From the cell containing the given text, extract its center point as [x, y] coordinate. 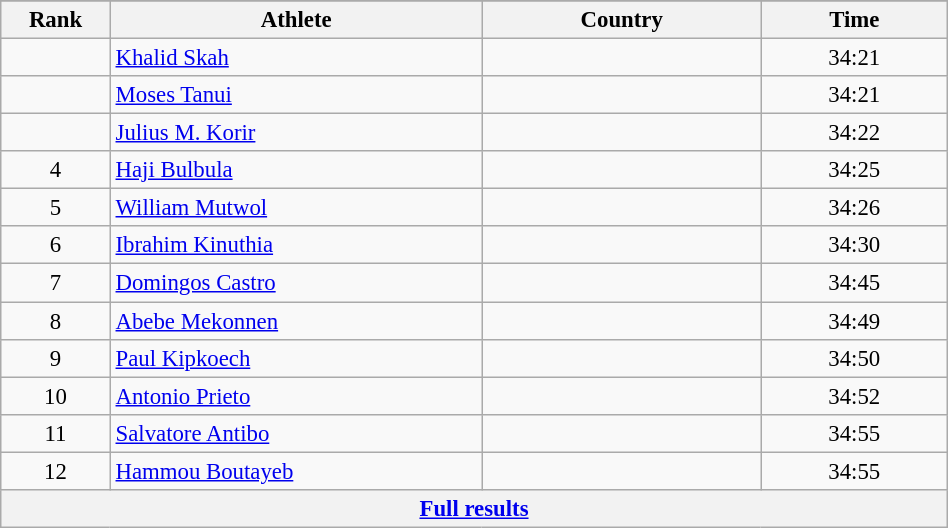
10 [56, 396]
Country [622, 20]
Moses Tanui [296, 95]
Julius M. Korir [296, 133]
7 [56, 283]
Full results [474, 509]
Paul Kipkoech [296, 358]
8 [56, 321]
34:30 [854, 245]
William Mutwol [296, 208]
34:26 [854, 208]
Rank [56, 20]
Khalid Skah [296, 58]
34:52 [854, 396]
Time [854, 20]
Ibrahim Kinuthia [296, 245]
34:22 [854, 133]
Abebe Mekonnen [296, 321]
34:49 [854, 321]
34:50 [854, 358]
Antonio Prieto [296, 396]
5 [56, 208]
Domingos Castro [296, 283]
9 [56, 358]
Salvatore Antibo [296, 433]
12 [56, 471]
6 [56, 245]
34:25 [854, 170]
Hammou Boutayeb [296, 471]
Athlete [296, 20]
34:45 [854, 283]
11 [56, 433]
Haji Bulbula [296, 170]
4 [56, 170]
